Output the [X, Y] coordinate of the center of the cell containing the given text.  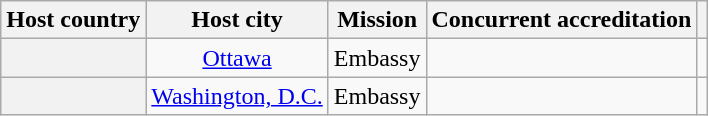
Ottawa [237, 58]
Host city [237, 20]
Concurrent accreditation [562, 20]
Washington, D.C. [237, 96]
Mission [377, 20]
Host country [74, 20]
